For the text-containing cell, return its midpoint in [X, Y] coordinate format. 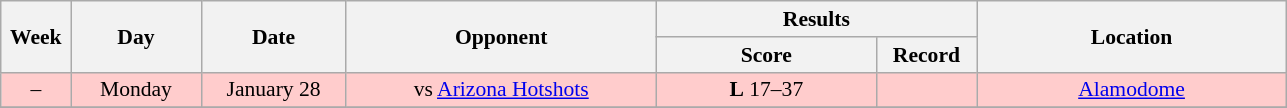
Score [766, 55]
– [36, 90]
vs Arizona Hotshots [501, 90]
Date [274, 36]
Location [1131, 36]
Monday [136, 90]
Opponent [501, 36]
L 17–37 [766, 90]
Alamodome [1131, 90]
January 28 [274, 90]
Record [926, 55]
Day [136, 36]
Week [36, 36]
Results [816, 19]
